Output the (X, Y) coordinate of the center of the cell containing the given text.  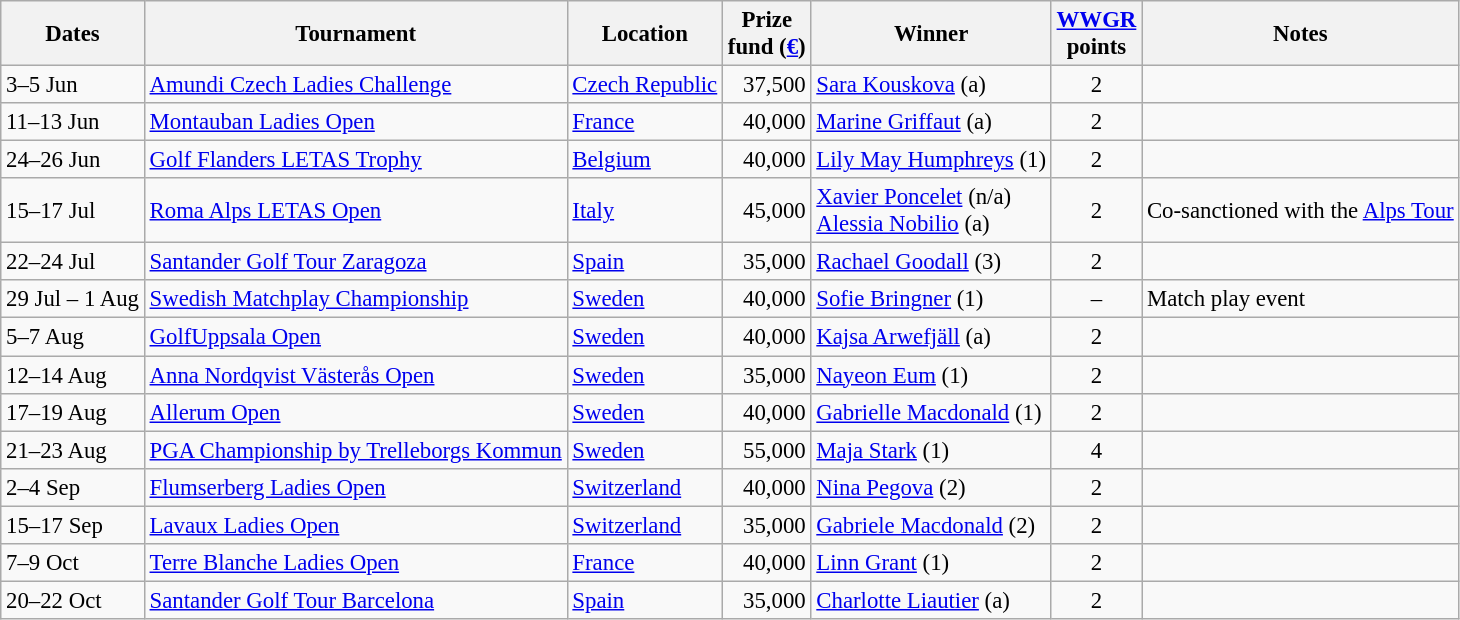
Italy (644, 210)
12–14 Aug (73, 375)
Maja Stark (1) (931, 450)
Sofie Bringner (1) (931, 299)
GolfUppsala Open (356, 337)
Winner (931, 34)
Santander Golf Tour Barcelona (356, 600)
WWGRpoints (1096, 34)
17–19 Aug (73, 412)
37,500 (767, 85)
Tournament (356, 34)
Allerum Open (356, 412)
24–26 Jun (73, 160)
PGA Championship by Trelleborgs Kommun (356, 450)
Sara Kouskova (a) (931, 85)
Flumserberg Ladies Open (356, 487)
2–4 Sep (73, 487)
11–13 Jun (73, 122)
15–17 Jul (73, 210)
Lily May Humphreys (1) (931, 160)
20–22 Oct (73, 600)
Prizefund (€) (767, 34)
Rachael Goodall (3) (931, 262)
Amundi Czech Ladies Challenge (356, 85)
Belgium (644, 160)
7–9 Oct (73, 563)
29 Jul – 1 Aug (73, 299)
Golf Flanders LETAS Trophy (356, 160)
Kajsa Arwefjäll (a) (931, 337)
3–5 Jun (73, 85)
Gabrielle Macdonald (1) (931, 412)
Santander Golf Tour Zaragoza (356, 262)
5–7 Aug (73, 337)
Czech Republic (644, 85)
55,000 (767, 450)
Nayeon Eum (1) (931, 375)
Gabriele Macdonald (2) (931, 525)
Linn Grant (1) (931, 563)
Location (644, 34)
21–23 Aug (73, 450)
Roma Alps LETAS Open (356, 210)
Lavaux Ladies Open (356, 525)
Notes (1300, 34)
Swedish Matchplay Championship (356, 299)
Match play event (1300, 299)
– (1096, 299)
Nina Pegova (2) (931, 487)
15–17 Sep (73, 525)
Xavier Poncelet (n/a) Alessia Nobilio (a) (931, 210)
Marine Griffaut (a) (931, 122)
Montauban Ladies Open (356, 122)
22–24 Jul (73, 262)
Charlotte Liautier (a) (931, 600)
Anna Nordqvist Västerås Open (356, 375)
4 (1096, 450)
Dates (73, 34)
Terre Blanche Ladies Open (356, 563)
45,000 (767, 210)
Co-sanctioned with the Alps Tour (1300, 210)
